Detect which cell encompasses the target text, then output its (X, Y) center coordinate. 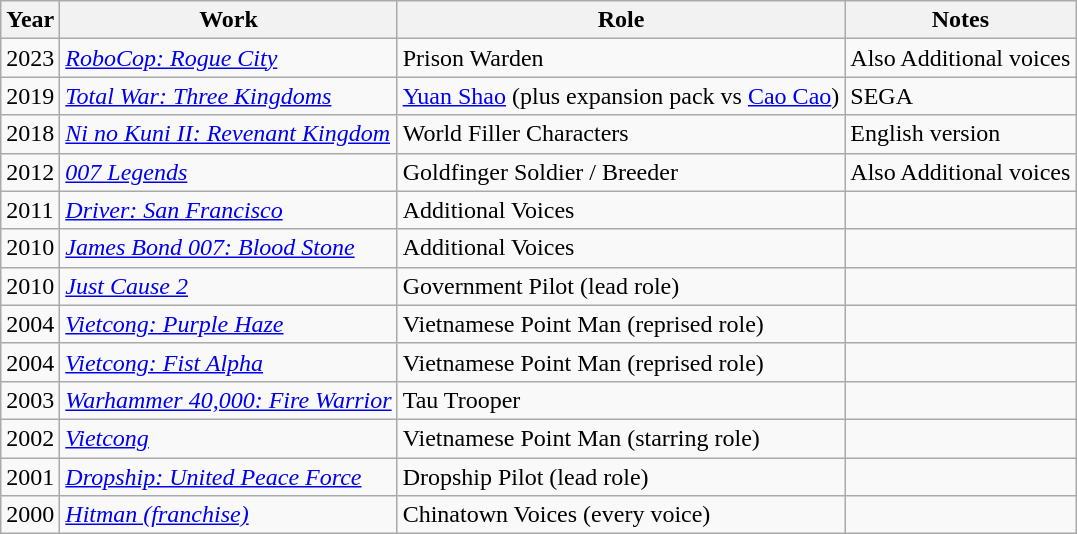
Yuan Shao (plus expansion pack vs Cao Cao) (621, 96)
Year (30, 20)
2023 (30, 58)
Vietcong: Fist Alpha (228, 362)
Chinatown Voices (every voice) (621, 515)
Just Cause 2 (228, 286)
RoboCop: Rogue City (228, 58)
Tau Trooper (621, 400)
Total War: Three Kingdoms (228, 96)
2018 (30, 134)
Hitman (franchise) (228, 515)
Dropship Pilot (lead role) (621, 477)
Government Pilot (lead role) (621, 286)
Prison Warden (621, 58)
SEGA (960, 96)
2019 (30, 96)
007 Legends (228, 172)
Vietnamese Point Man (starring role) (621, 438)
Vietcong (228, 438)
2001 (30, 477)
Warhammer 40,000: Fire Warrior (228, 400)
Notes (960, 20)
Ni no Kuni II: Revenant Kingdom (228, 134)
James Bond 007: Blood Stone (228, 248)
2002 (30, 438)
Driver: San Francisco (228, 210)
Goldfinger Soldier / Breeder (621, 172)
Role (621, 20)
Vietcong: Purple Haze (228, 324)
2012 (30, 172)
2000 (30, 515)
2011 (30, 210)
2003 (30, 400)
English version (960, 134)
World Filler Characters (621, 134)
Work (228, 20)
Dropship: United Peace Force (228, 477)
